Return the [X, Y] coordinate for the center point of the cell that contains the specified text.  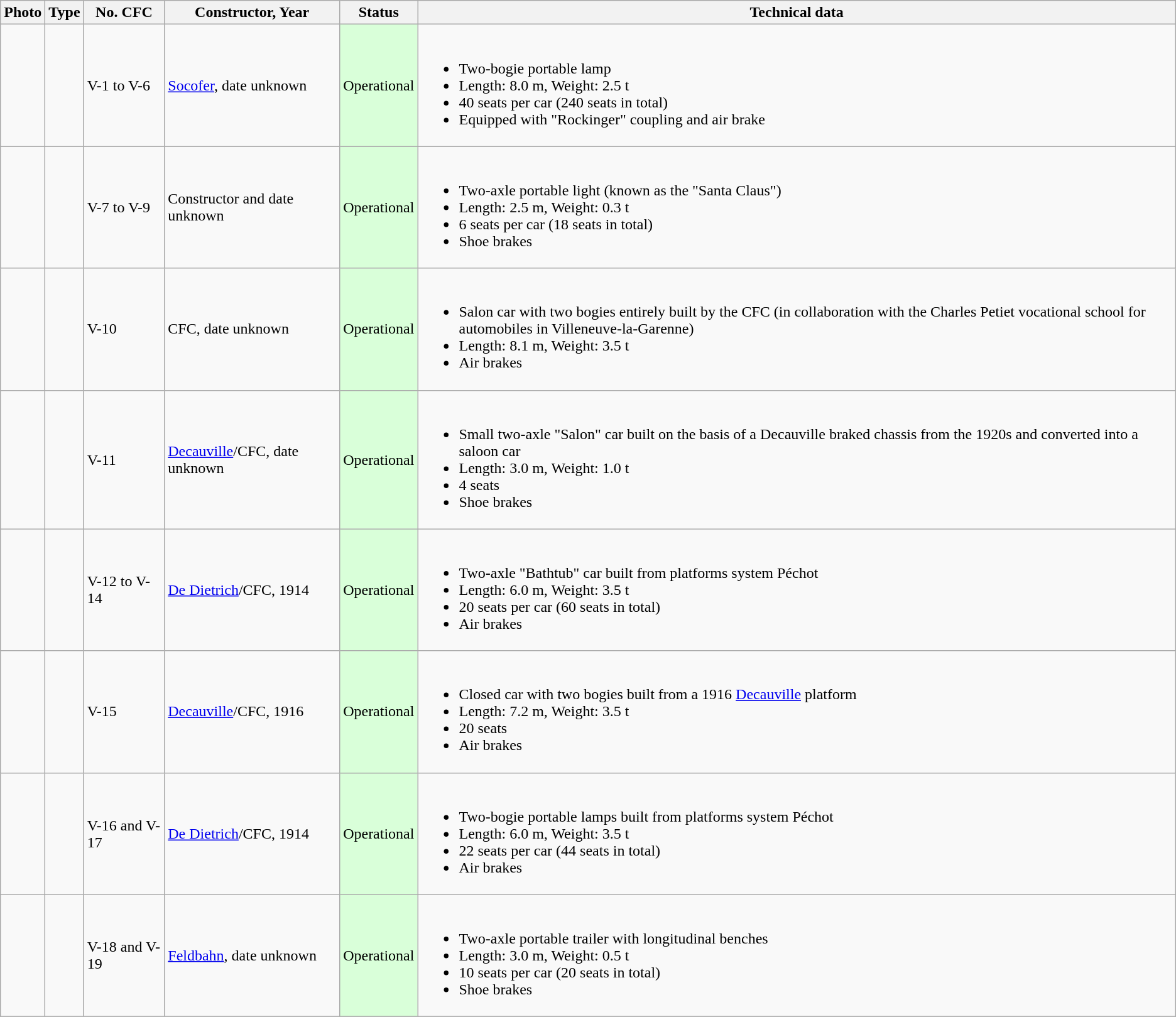
Decauville/CFC, 1916 [253, 712]
Constructor, Year [253, 13]
Constructor and date unknown [253, 207]
Type [64, 13]
Closed car with two bogies built from a 1916 Decauville platformLength: 7.2 m, Weight: 3.5 t20 seatsAir brakes [797, 712]
Socofer, date unknown [253, 85]
Two-axle portable trailer with longitudinal benchesLength: 3.0 m, Weight: 0.5 t10 seats per car (20 seats in total)Shoe brakes [797, 955]
V-7 to V-9 [124, 207]
Decauville/CFC, date unknown [253, 460]
V-11 [124, 460]
V-18 and V-19 [124, 955]
V-15 [124, 712]
V-10 [124, 329]
Technical data [797, 13]
Two-axle "Bathtub" car built from platforms system PéchotLength: 6.0 m, Weight: 3.5 t20 seats per car (60 seats in total)Air brakes [797, 590]
CFC, date unknown [253, 329]
Feldbahn, date unknown [253, 955]
V-16 and V-17 [124, 834]
No. CFC [124, 13]
Two-axle portable light (known as the "Santa Claus")Length: 2.5 m, Weight: 0.3 t6 seats per car (18 seats in total)Shoe brakes [797, 207]
Status [379, 13]
Photo [23, 13]
Two-bogie portable lamps built from platforms system PéchotLength: 6.0 m, Weight: 3.5 t22 seats per car (44 seats in total)Air brakes [797, 834]
V-1 to V-6 [124, 85]
Two-bogie portable lampLength: 8.0 m, Weight: 2.5 t40 seats per car (240 seats in total)Equipped with "Rockinger" coupling and air brake [797, 85]
V-12 to V-14 [124, 590]
